Capture the cell that displays the provided text and extract its [X, Y] central coordinate. 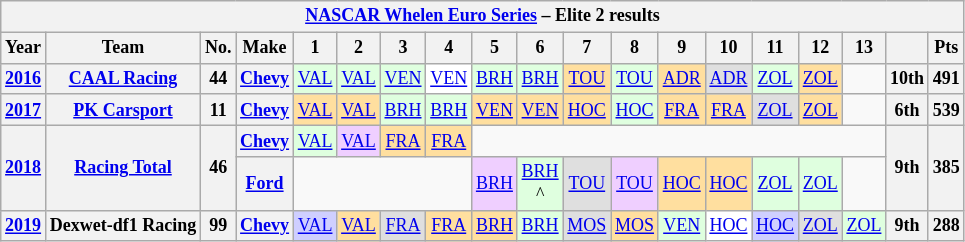
99 [218, 226]
2017 [24, 110]
2 [358, 48]
NASCAR Whelen Euro Series – Elite 2 results [482, 16]
6th [908, 110]
539 [946, 110]
6 [540, 48]
4 [449, 48]
3 [403, 48]
Team [122, 48]
385 [946, 168]
12 [820, 48]
5 [495, 48]
2018 [24, 168]
Make [265, 48]
10 [728, 48]
Dexwet-df1 Racing [122, 226]
BRH^ [540, 184]
9 [682, 48]
10th [908, 78]
Year [24, 48]
Pts [946, 48]
44 [218, 78]
Racing Total [122, 168]
7 [587, 48]
1 [314, 48]
46 [218, 168]
8 [635, 48]
No. [218, 48]
2016 [24, 78]
CAAL Racing [122, 78]
288 [946, 226]
PK Carsport [122, 110]
2019 [24, 226]
Ford [265, 184]
491 [946, 78]
13 [864, 48]
